Output the (X, Y) coordinate of the center of the cell containing the given text.  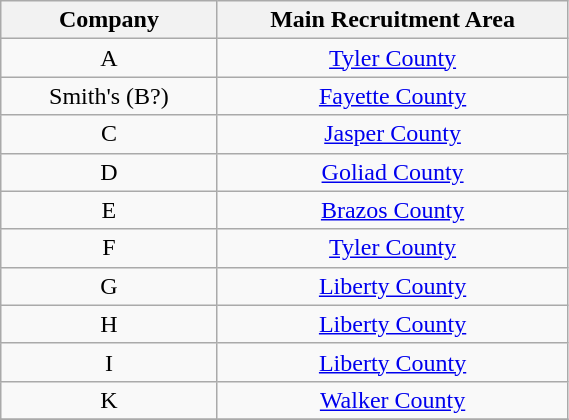
K (109, 400)
Jasper County (392, 134)
C (109, 134)
Walker County (392, 400)
H (109, 324)
E (109, 210)
A (109, 58)
Main Recruitment Area (392, 20)
G (109, 286)
Company (109, 20)
Fayette County (392, 96)
Goliad County (392, 172)
Smith's (B?) (109, 96)
Brazos County (392, 210)
F (109, 248)
I (109, 362)
D (109, 172)
